Output the (X, Y) coordinate of the center of the cell containing the given text.  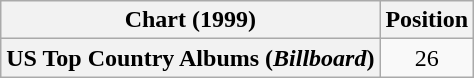
26 (427, 58)
US Top Country Albums (Billboard) (190, 58)
Chart (1999) (190, 20)
Position (427, 20)
